Locate the cell with the specified text and output its (X, Y) center coordinate. 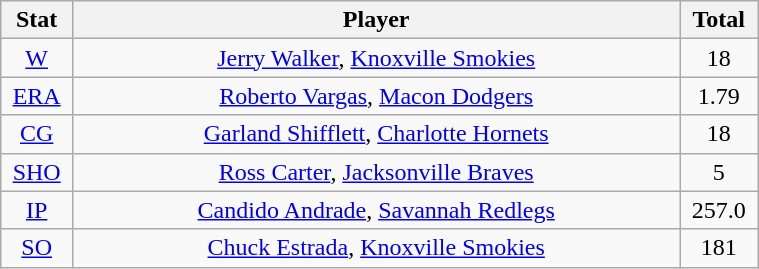
Candido Andrade, Savannah Redlegs (376, 210)
CG (37, 134)
Stat (37, 20)
Chuck Estrada, Knoxville Smokies (376, 248)
SO (37, 248)
Garland Shifflett, Charlotte Hornets (376, 134)
ERA (37, 96)
SHO (37, 172)
Total (719, 20)
Player (376, 20)
W (37, 58)
181 (719, 248)
1.79 (719, 96)
Ross Carter, Jacksonville Braves (376, 172)
Jerry Walker, Knoxville Smokies (376, 58)
5 (719, 172)
Roberto Vargas, Macon Dodgers (376, 96)
257.0 (719, 210)
IP (37, 210)
